Search for the cell housing the specified text and yield its (X, Y) center coordinate. 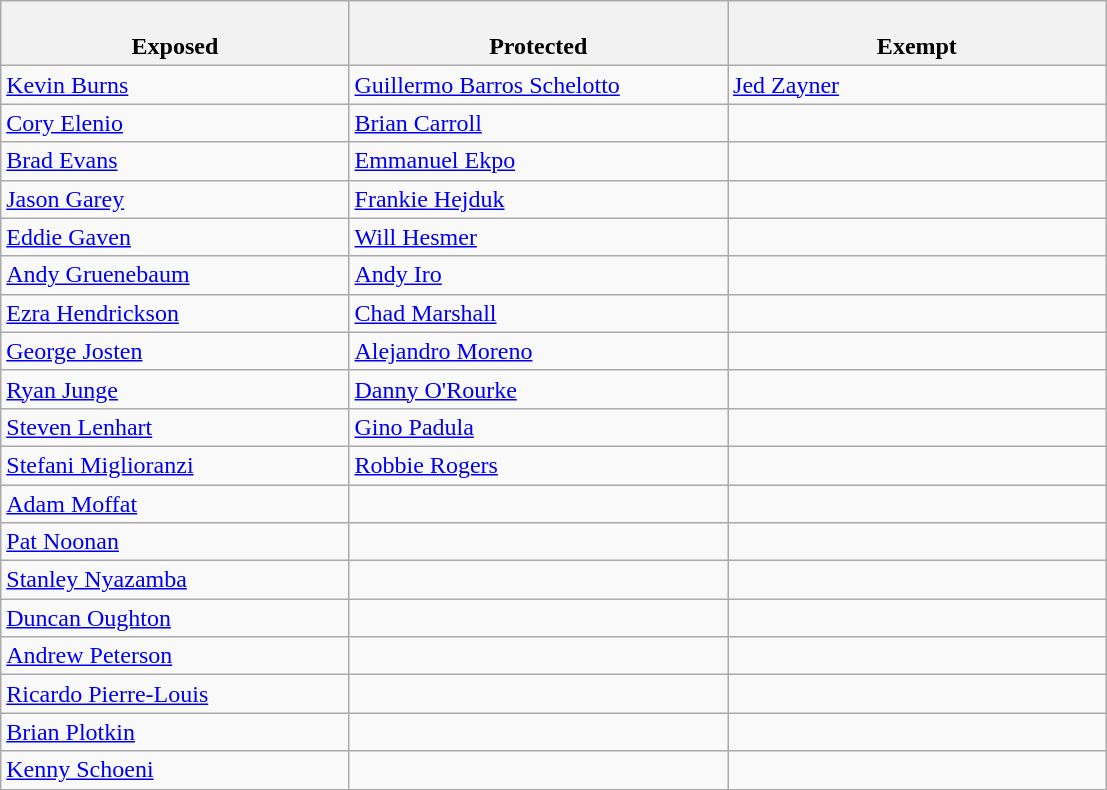
Will Hesmer (538, 237)
Exposed (175, 34)
Guillermo Barros Schelotto (538, 85)
Andy Iro (538, 275)
Kevin Burns (175, 85)
Brian Carroll (538, 123)
Jason Garey (175, 199)
Ezra Hendrickson (175, 313)
Frankie Hejduk (538, 199)
Adam Moffat (175, 503)
George Josten (175, 351)
Eddie Gaven (175, 237)
Brad Evans (175, 161)
Exempt (918, 34)
Cory Elenio (175, 123)
Gino Padula (538, 427)
Danny O'Rourke (538, 389)
Duncan Oughton (175, 618)
Chad Marshall (538, 313)
Jed Zayner (918, 85)
Robbie Rogers (538, 465)
Emmanuel Ekpo (538, 161)
Kenny Schoeni (175, 770)
Alejandro Moreno (538, 351)
Pat Noonan (175, 542)
Stefani Miglioranzi (175, 465)
Steven Lenhart (175, 427)
Ricardo Pierre-Louis (175, 694)
Stanley Nyazamba (175, 580)
Protected (538, 34)
Ryan Junge (175, 389)
Andy Gruenebaum (175, 275)
Andrew Peterson (175, 656)
Brian Plotkin (175, 732)
